Pinpoint the cell where the given text exists, returning its [X, Y] midpoint coordinate. 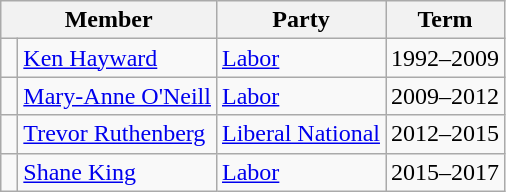
Liberal National [300, 134]
2015–2017 [446, 172]
Trevor Ruthenberg [118, 134]
2009–2012 [446, 96]
1992–2009 [446, 58]
2012–2015 [446, 134]
Member [109, 20]
Mary-Anne O'Neill [118, 96]
Shane King [118, 172]
Party [300, 20]
Term [446, 20]
Ken Hayward [118, 58]
